Scan for the cell matching the given text and deliver its (x, y) coordinate at center. 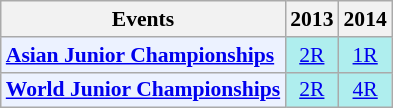
Events (143, 19)
Asian Junior Championships (143, 55)
World Junior Championships (143, 90)
2014 (366, 19)
4R (366, 90)
2013 (312, 19)
1R (366, 55)
